Detect which cell encompasses the target text, then output its [X, Y] center coordinate. 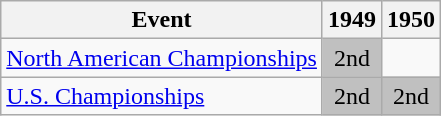
Event [162, 20]
1949 [352, 20]
North American Championships [162, 58]
1950 [412, 20]
U.S. Championships [162, 96]
